Search for the cell housing the specified text and yield its [X, Y] center coordinate. 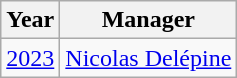
Nicolas Delépine [148, 58]
Manager [148, 20]
2023 [30, 58]
Year [30, 20]
